Capture the cell that displays the provided text and extract its [x, y] central coordinate. 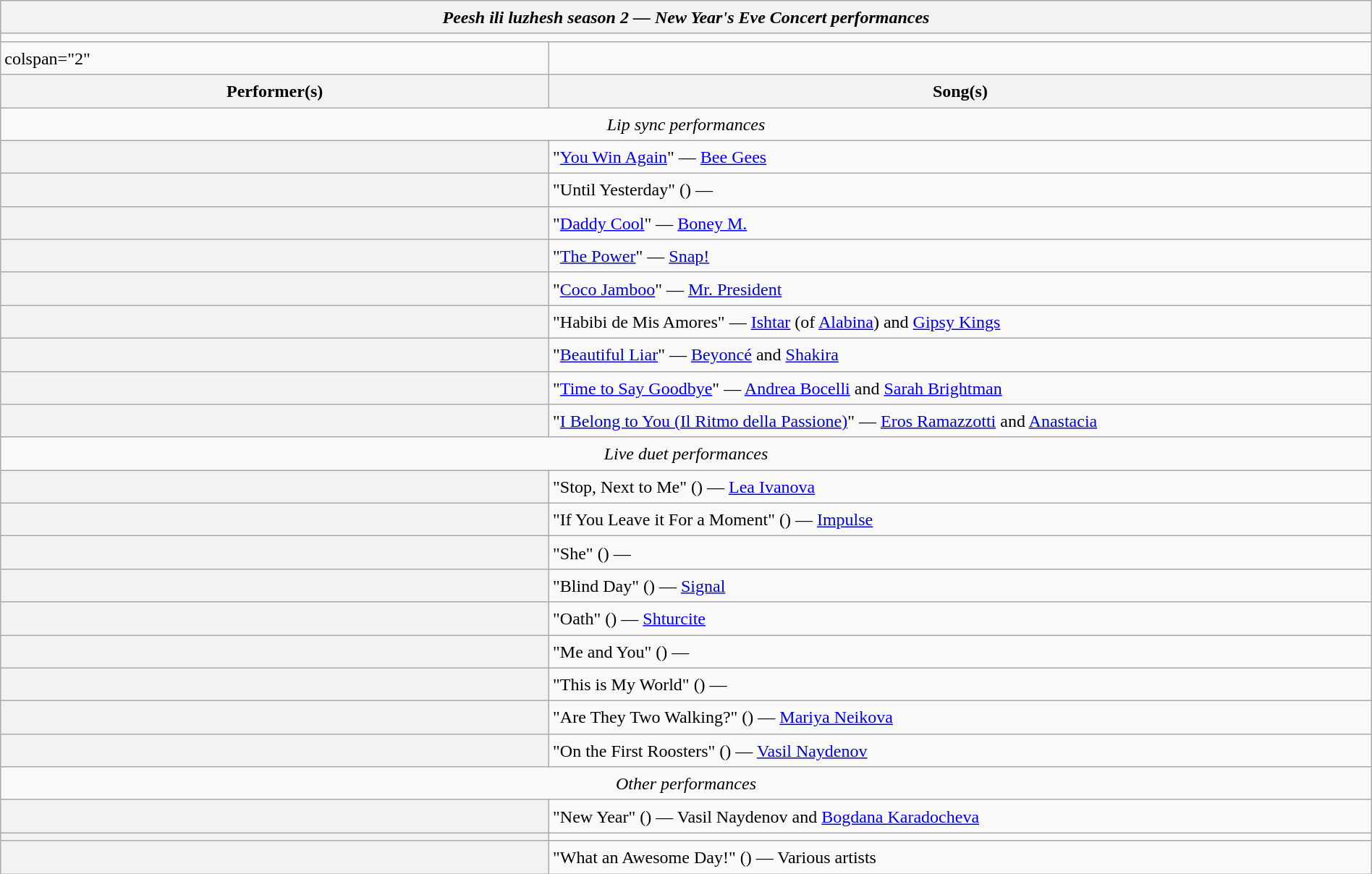
Lip sync performances [686, 124]
"New Year" () — Vasil Naydenov and Bogdana Karadocheva [961, 816]
"Habibi de Mis Amores" — Ishtar (of Alabina) and Gipsy Kings [961, 322]
"This is My World" () — [961, 684]
"Are They Two Walking?" () — Mariya Neikova [961, 718]
Peesh ili luzhesh season 2 — New Year's Eve Concert performances [686, 17]
Song(s) [961, 91]
"Blind Day" () — Signal [961, 585]
"On the First Roosters" () — Vasil Naydenov [961, 750]
"The Power" — Snap! [961, 256]
"I Belong to You (Il Ritmo della Passione)" — Eros Ramazzotti and Anastacia [961, 421]
Performer(s) [275, 91]
"Beautiful Liar" — Beyoncé and Shakira [961, 355]
"Time to Say Goodbye" — Andrea Bocelli and Sarah Brightman [961, 388]
"Me and You" () — [961, 652]
"She" () — [961, 553]
"Stop, Next to Me" () — Lea Ivanova [961, 487]
"Coco Jamboo" — Mr. President [961, 289]
"You Win Again" — Bee Gees [961, 157]
"Oath" () — Shturcite [961, 619]
"What an Awesome Day!" () — Various artists [961, 857]
"Daddy Cool" — Boney M. [961, 223]
"If You Leave it For a Moment" () — Impulse [961, 519]
colspan="2" [275, 58]
Live duet performances [686, 454]
Other performances [686, 784]
"Until Yesterday" () — [961, 190]
